Search for the cell housing the specified text and yield its (X, Y) center coordinate. 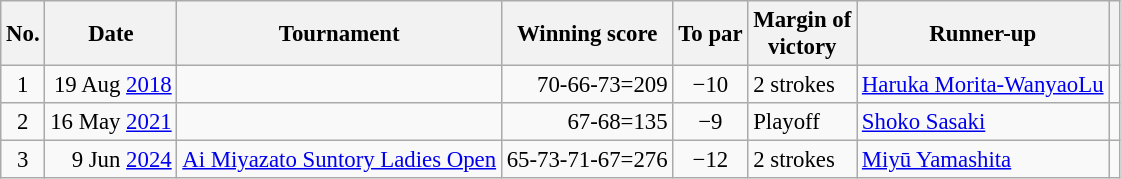
−10 (710, 85)
9 Jun 2024 (111, 160)
Playoff (802, 122)
Runner-up (983, 34)
3 (23, 160)
Margin ofvictory (802, 34)
Shoko Sasaki (983, 122)
−12 (710, 160)
1 (23, 85)
Date (111, 34)
67-68=135 (587, 122)
−9 (710, 122)
Haruka Morita-WanyaoLu (983, 85)
19 Aug 2018 (111, 85)
70-66-73=209 (587, 85)
To par (710, 34)
65-73-71-67=276 (587, 160)
No. (23, 34)
2 (23, 122)
Ai Miyazato Suntory Ladies Open (339, 160)
Winning score (587, 34)
Miyū Yamashita (983, 160)
16 May 2021 (111, 122)
Tournament (339, 34)
